Return the (X, Y) coordinate for the center point of the cell that contains the specified text.  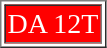
DA 12T (52, 24)
